Return the [X, Y] coordinate for the center point of the cell that contains the specified text.  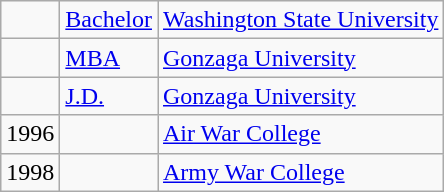
Washington State University [301, 20]
Army War College [301, 172]
J.D. [109, 96]
Air War College [301, 134]
MBA [109, 58]
1998 [30, 172]
1996 [30, 134]
Bachelor [109, 20]
